Identify which cell holds the provided text, then report its (X, Y) central coordinate. 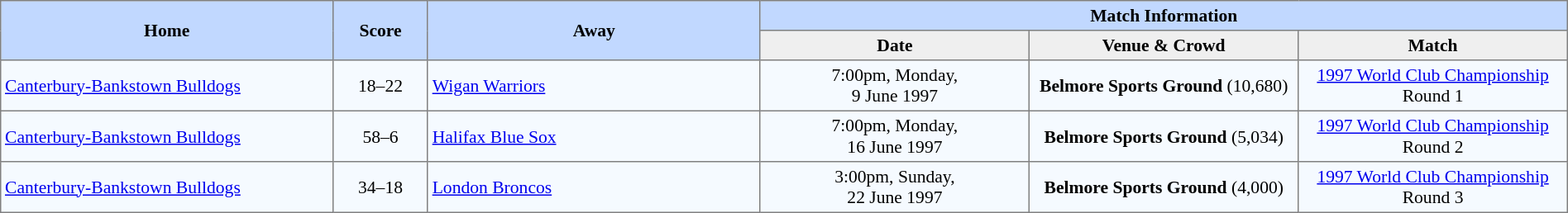
Belmore Sports Ground (4,000) (1164, 187)
Wigan Warriors (594, 86)
Halifax Blue Sox (594, 136)
London Broncos (594, 187)
Match (1432, 45)
34–18 (380, 187)
Belmore Sports Ground (5,034) (1164, 136)
Match Information (1164, 16)
1997 World Club ChampionshipRound 2 (1432, 136)
Belmore Sports Ground (10,680) (1164, 86)
58–6 (380, 136)
Home (167, 31)
Date (895, 45)
7:00pm, Monday,16 June 1997 (895, 136)
Away (594, 31)
Score (380, 31)
1997 World Club ChampionshipRound 1 (1432, 86)
3:00pm, Sunday,22 June 1997 (895, 187)
Venue & Crowd (1164, 45)
1997 World Club ChampionshipRound 3 (1432, 187)
7:00pm, Monday,9 June 1997 (895, 86)
18–22 (380, 86)
